Identify which cell holds the provided text, then report its (X, Y) central coordinate. 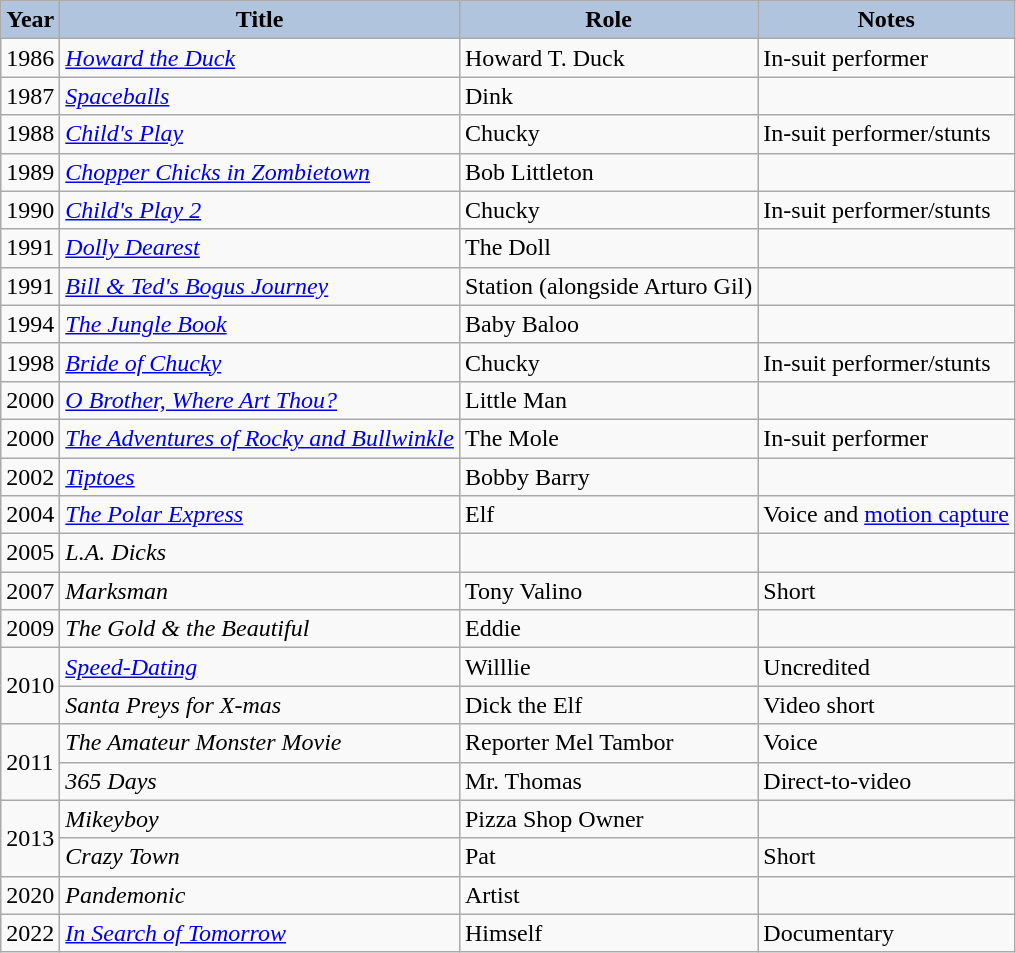
365 Days (260, 781)
Willlie (608, 667)
In Search of Tomorrow (260, 933)
2010 (30, 686)
Pandemonic (260, 895)
Elf (608, 515)
The Polar Express (260, 515)
Bob Littleton (608, 172)
Mr. Thomas (608, 781)
2022 (30, 933)
Title (260, 20)
Notes (886, 20)
L.A. Dicks (260, 553)
Bill & Ted's Bogus Journey (260, 286)
1990 (30, 210)
Himself (608, 933)
Voice (886, 743)
O Brother, Where Art Thou? (260, 400)
The Amateur Monster Movie (260, 743)
Howard the Duck (260, 58)
1987 (30, 96)
Uncredited (886, 667)
2011 (30, 762)
Documentary (886, 933)
1998 (30, 362)
Speed-Dating (260, 667)
Pat (608, 857)
The Mole (608, 438)
Bride of Chucky (260, 362)
Chopper Chicks in Zombietown (260, 172)
Baby Baloo (608, 324)
Tony Valino (608, 591)
Dick the Elf (608, 705)
Little Man (608, 400)
Crazy Town (260, 857)
Mikeyboy (260, 819)
2013 (30, 838)
The Adventures of Rocky and Bullwinkle (260, 438)
1989 (30, 172)
Pizza Shop Owner (608, 819)
1994 (30, 324)
Reporter Mel Tambor (608, 743)
Voice and motion capture (886, 515)
Santa Preys for X-mas (260, 705)
Role (608, 20)
Tiptoes (260, 477)
The Gold & the Beautiful (260, 629)
Station (alongside Arturo Gil) (608, 286)
2005 (30, 553)
2009 (30, 629)
Howard T. Duck (608, 58)
2020 (30, 895)
Bobby Barry (608, 477)
Dolly Dearest (260, 248)
The Doll (608, 248)
Child's Play 2 (260, 210)
Marksman (260, 591)
2004 (30, 515)
Child's Play (260, 134)
1988 (30, 134)
The Jungle Book (260, 324)
Eddie (608, 629)
Direct-to-video (886, 781)
Dink (608, 96)
Spaceballs (260, 96)
2007 (30, 591)
Artist (608, 895)
1986 (30, 58)
Video short (886, 705)
2002 (30, 477)
Year (30, 20)
